Find where the given text appears and provide that cell's center as (X, Y) coordinate. 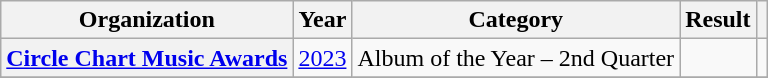
Year (322, 20)
Circle Chart Music Awards (147, 58)
Category (516, 20)
Organization (147, 20)
Result (718, 20)
Album of the Year – 2nd Quarter (516, 58)
2023 (322, 58)
